Identify which cell holds the provided text, then report its [X, Y] central coordinate. 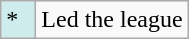
* [18, 20]
Led the league [112, 20]
